Return the (X, Y) coordinate for the center point of the cell that contains the specified text.  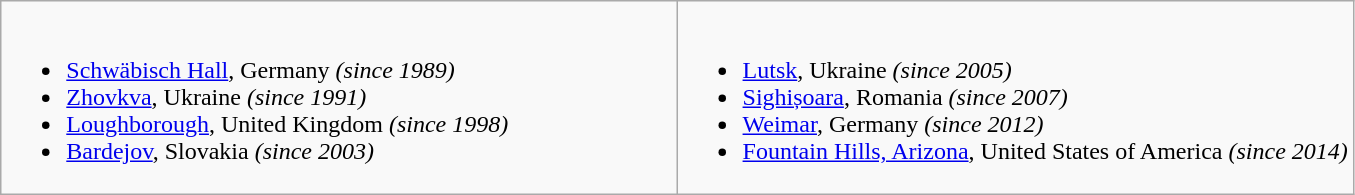
Schwäbisch Hall, Germany (since 1989) Zhovkva, Ukraine (since 1991) Loughborough, United Kingdom (since 1998) Bardejov, Slovakia (since 2003) (339, 98)
